Provide the [X, Y] coordinate of the cell's center where the given text is located.  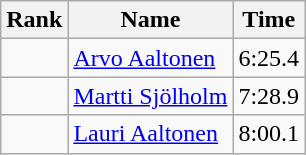
Arvo Aaltonen [150, 58]
Lauri Aaltonen [150, 134]
6:25.4 [269, 58]
Rank [34, 20]
7:28.9 [269, 96]
Martti Sjölholm [150, 96]
8:00.1 [269, 134]
Time [269, 20]
Name [150, 20]
